Output the (x, y) coordinate of the center of the cell containing the given text.  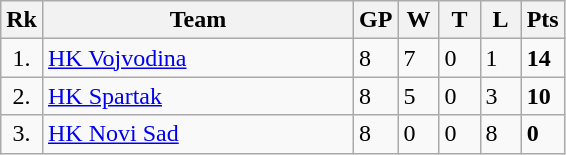
14 (542, 58)
5 (418, 96)
HK Novi Sad (198, 134)
1 (500, 58)
Rk (22, 20)
Team (198, 20)
W (418, 20)
HK Vojvodina (198, 58)
1. (22, 58)
T (460, 20)
10 (542, 96)
Pts (542, 20)
L (500, 20)
HK Spartak (198, 96)
3. (22, 134)
3 (500, 96)
2. (22, 96)
7 (418, 58)
GP (376, 20)
